Capture the cell that displays the provided text and extract its (x, y) central coordinate. 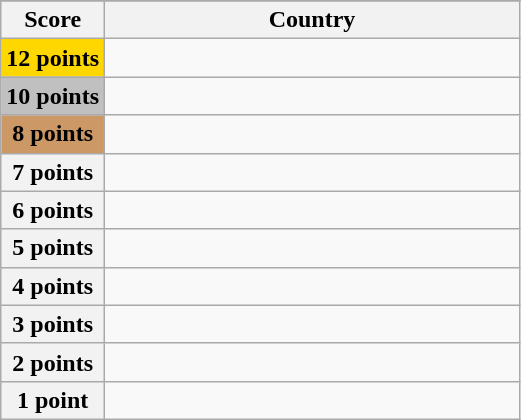
Country (312, 20)
4 points (53, 286)
6 points (53, 210)
1 point (53, 400)
5 points (53, 248)
7 points (53, 172)
12 points (53, 58)
8 points (53, 134)
3 points (53, 324)
10 points (53, 96)
Score (53, 20)
2 points (53, 362)
